Identify which cell holds the provided text, then report its (x, y) central coordinate. 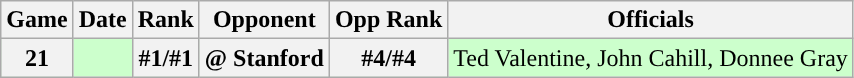
Date (102, 20)
@ Stanford (264, 58)
Officials (651, 20)
Rank (166, 20)
#4/#4 (388, 58)
#1/#1 (166, 58)
Ted Valentine, John Cahill, Donnee Gray (651, 58)
21 (37, 58)
Game (37, 20)
Opp Rank (388, 20)
Opponent (264, 20)
